Capture the cell that displays the provided text and extract its [x, y] central coordinate. 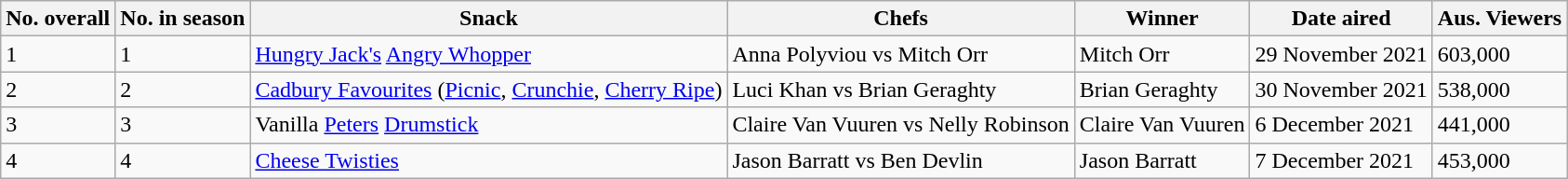
Jason Barratt vs Ben Devlin [900, 160]
No. in season [182, 19]
Claire Van Vuuren [1163, 125]
7 December 2021 [1341, 160]
Mitch Orr [1163, 54]
No. overall [58, 19]
Chefs [900, 19]
Vanilla Peters Drumstick [489, 125]
Date aired [1341, 19]
Jason Barratt [1163, 160]
Hungry Jack's Angry Whopper [489, 54]
Aus. Viewers [1499, 19]
603,000 [1499, 54]
Brian Geraghty [1163, 89]
Cadbury Favourites (Picnic, Crunchie, Cherry Ripe) [489, 89]
441,000 [1499, 125]
6 December 2021 [1341, 125]
30 November 2021 [1341, 89]
Anna Polyviou vs Mitch Orr [900, 54]
Snack [489, 19]
Cheese Twisties [489, 160]
Luci Khan vs Brian Geraghty [900, 89]
538,000 [1499, 89]
Claire Van Vuuren vs Nelly Robinson [900, 125]
453,000 [1499, 160]
Winner [1163, 19]
29 November 2021 [1341, 54]
